Provide the [X, Y] coordinate of the cell's center where the given text is located.  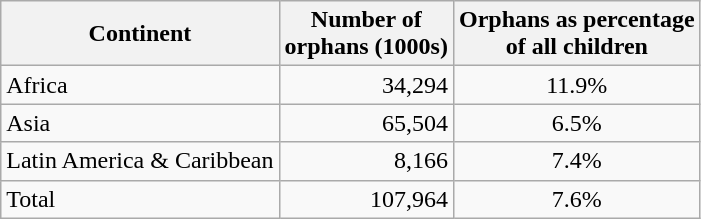
Total [140, 199]
Africa [140, 85]
Latin America & Caribbean [140, 161]
Number of orphans (1000s) [366, 34]
107,964 [366, 199]
Continent [140, 34]
65,504 [366, 123]
11.9% [576, 85]
7.4% [576, 161]
8,166 [366, 161]
6.5% [576, 123]
Asia [140, 123]
7.6% [576, 199]
Orphans as percentage of all children [576, 34]
34,294 [366, 85]
